Capture the cell that displays the provided text and extract its (X, Y) central coordinate. 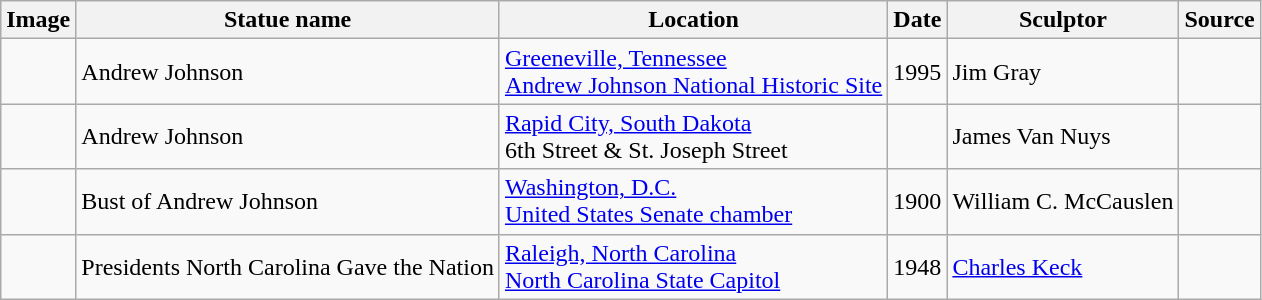
Sculptor (1063, 20)
Source (1220, 20)
Bust of Andrew Johnson (288, 202)
1995 (918, 72)
1900 (918, 202)
Charles Keck (1063, 266)
Greeneville, TennesseeAndrew Johnson National Historic Site (693, 72)
William C. McCauslen (1063, 202)
Location (693, 20)
Statue name (288, 20)
Image (38, 20)
Raleigh, North CarolinaNorth Carolina State Capitol (693, 266)
Presidents North Carolina Gave the Nation (288, 266)
1948 (918, 266)
Jim Gray (1063, 72)
Rapid City, South Dakota6th Street & St. Joseph Street (693, 136)
Washington, D.C.United States Senate chamber (693, 202)
James Van Nuys (1063, 136)
Date (918, 20)
